Detect which cell encompasses the target text, then output its (x, y) center coordinate. 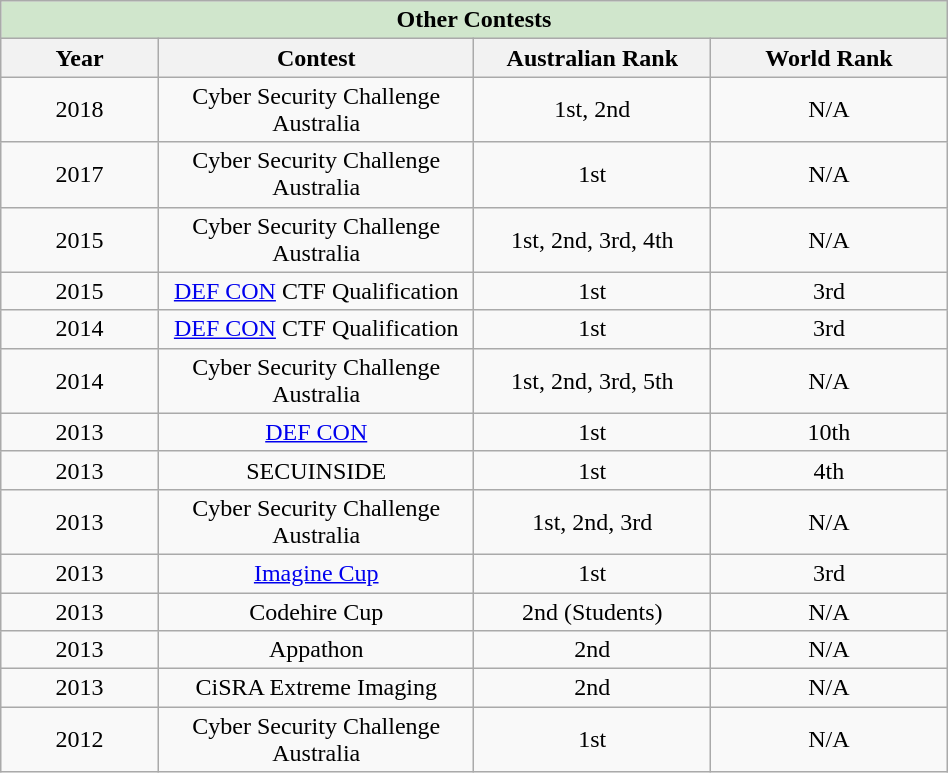
4th (830, 470)
10th (830, 432)
1st, 2nd, 3rd, 5th (592, 380)
2nd (Students) (592, 611)
Codehire Cup (316, 611)
Contest (316, 58)
DEF CON (316, 432)
Imagine Cup (316, 573)
Year (80, 58)
1st, 2nd (592, 110)
1st, 2nd, 3rd, 4th (592, 240)
2017 (80, 174)
2012 (80, 740)
SECUINSIDE (316, 470)
CiSRA Extreme Imaging (316, 688)
Australian Rank (592, 58)
Other Contests (474, 20)
2018 (80, 110)
World Rank (830, 58)
Appathon (316, 650)
1st, 2nd, 3rd (592, 522)
